Search for the cell housing the specified text and yield its [x, y] center coordinate. 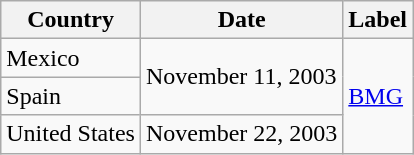
Spain [71, 96]
November 11, 2003 [241, 77]
United States [71, 134]
Country [71, 20]
BMG [378, 96]
November 22, 2003 [241, 134]
Mexico [71, 58]
Label [378, 20]
Date [241, 20]
